Detect which cell encompasses the target text, then output its (x, y) center coordinate. 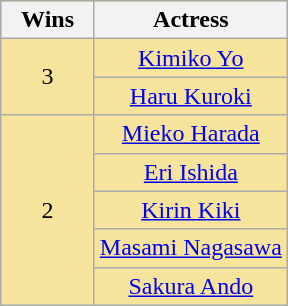
Eri Ishida (190, 172)
Kimiko Yo (190, 58)
Mieko Harada (190, 134)
2 (48, 210)
Haru Kuroki (190, 96)
Wins (48, 20)
Sakura Ando (190, 286)
Kirin Kiki (190, 210)
3 (48, 77)
Actress (190, 20)
Masami Nagasawa (190, 248)
